Pinpoint the cell where the given text exists, returning its (X, Y) midpoint coordinate. 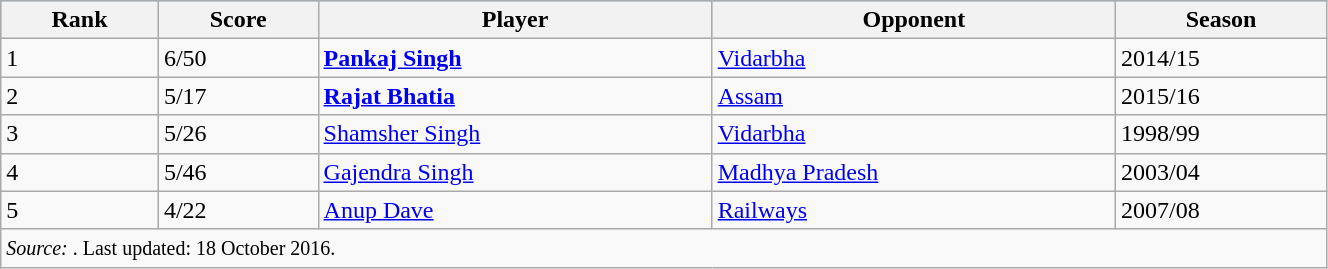
2003/04 (1222, 172)
1998/99 (1222, 134)
4/22 (238, 210)
Player (515, 20)
2014/15 (1222, 58)
Assam (914, 96)
5/46 (238, 172)
Season (1222, 20)
Pankaj Singh (515, 58)
5/17 (238, 96)
5/26 (238, 134)
2007/08 (1222, 210)
6/50 (238, 58)
4 (80, 172)
Anup Dave (515, 210)
Shamsher Singh (515, 134)
Gajendra Singh (515, 172)
1 (80, 58)
Railways (914, 210)
Rank (80, 20)
Source: . Last updated: 18 October 2016. (664, 248)
5 (80, 210)
2 (80, 96)
Rajat Bhatia (515, 96)
Score (238, 20)
2015/16 (1222, 96)
Madhya Pradesh (914, 172)
3 (80, 134)
Opponent (914, 20)
